Identify which cell holds the provided text, then report its [x, y] central coordinate. 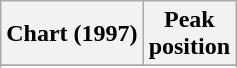
Peak position [189, 34]
Chart (1997) [72, 34]
